Detect which cell encompasses the target text, then output its [X, Y] center coordinate. 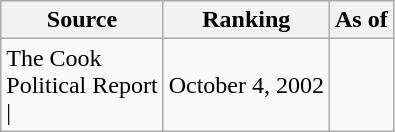
Source [82, 20]
The CookPolitical Report| [82, 85]
Ranking [246, 20]
As of [361, 20]
October 4, 2002 [246, 85]
